Extract the (x, y) coordinate from the center of the cell holding the provided text.  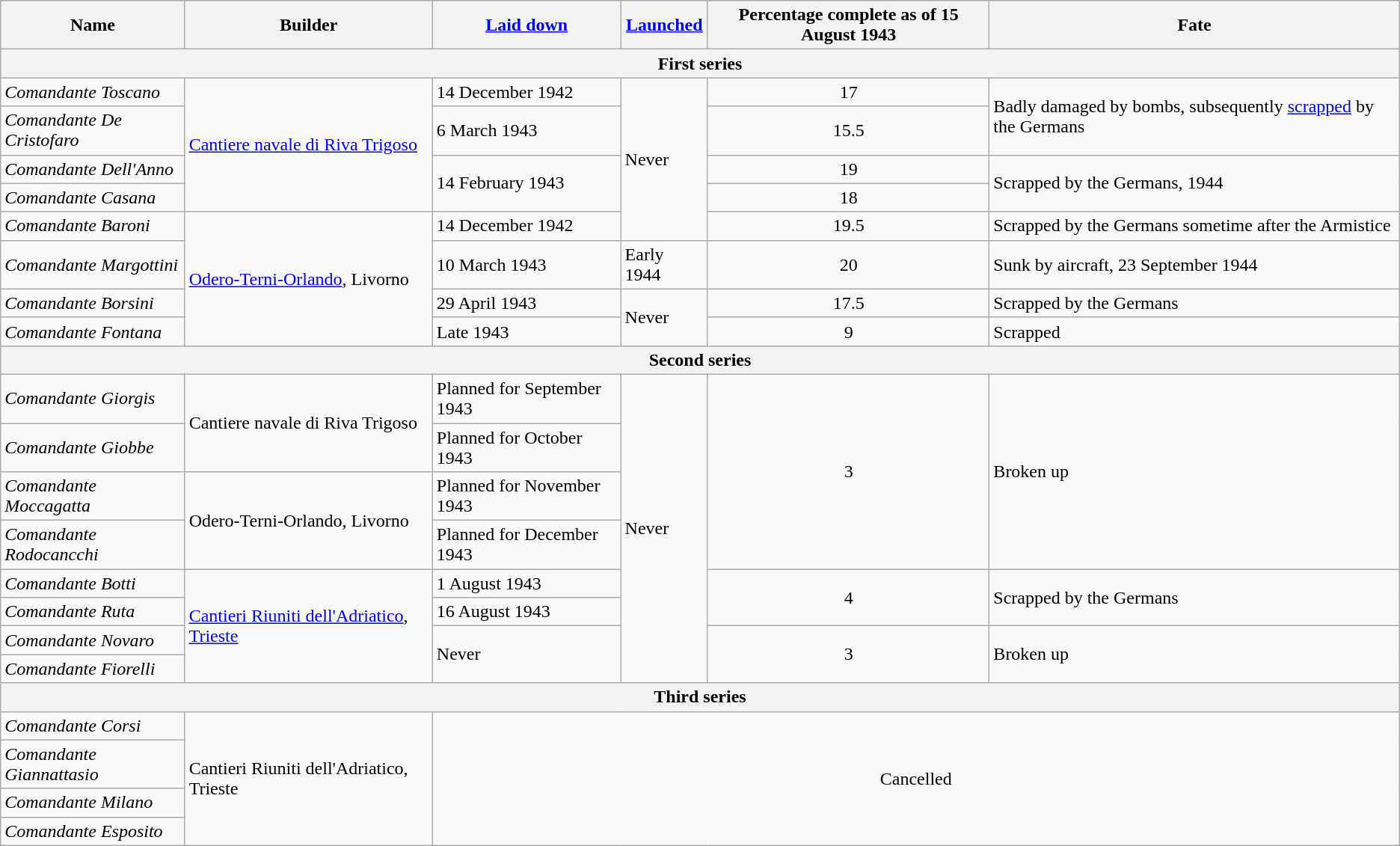
10 March 1943 (526, 265)
Sunk by aircraft, 23 September 1944 (1194, 265)
Cancelled (915, 778)
Comandante Ruta (93, 612)
Comandante Botti (93, 583)
17.5 (848, 303)
Comandante De Cristofaro (93, 130)
14 February 1943 (526, 183)
Comandante Giorgis (93, 398)
Scrapped by the Germans, 1944 (1194, 183)
Late 1943 (526, 331)
Scrapped by the Germans sometime after the Armistice (1194, 226)
Early 1944 (664, 265)
20 (848, 265)
9 (848, 331)
Comandante Toscano (93, 92)
19 (848, 169)
Planned for October 1943 (526, 447)
Comandante Giannattasio (93, 764)
Comandante Rodocancchi (93, 545)
Launched (664, 25)
Fate (1194, 25)
First series (700, 64)
Comandante Borsini (93, 303)
1 August 1943 (526, 583)
Planned for September 1943 (526, 398)
Planned for November 1943 (526, 497)
Comandante Novaro (93, 640)
Comandante Esposito (93, 831)
29 April 1943 (526, 303)
Builder (308, 25)
Percentage complete as of 15 August 1943 (848, 25)
Comandante Moccagatta (93, 497)
Comandante Corsi (93, 726)
Comandante Fontana (93, 331)
Comandante Fiorelli (93, 669)
18 (848, 197)
19.5 (848, 226)
Comandante Baroni (93, 226)
Comandante Giobbe (93, 447)
17 (848, 92)
Name (93, 25)
4 (848, 598)
Badly damaged by bombs, subsequently scrapped by the Germans (1194, 117)
6 March 1943 (526, 130)
Comandante Milano (93, 803)
15.5 (848, 130)
Comandante Margottini (93, 265)
Comandante Casana (93, 197)
Comandante Dell'Anno (93, 169)
Third series (700, 697)
Planned for December 1943 (526, 545)
16 August 1943 (526, 612)
Scrapped (1194, 331)
Second series (700, 360)
Laid down (526, 25)
